Detect which cell encompasses the target text, then output its [X, Y] center coordinate. 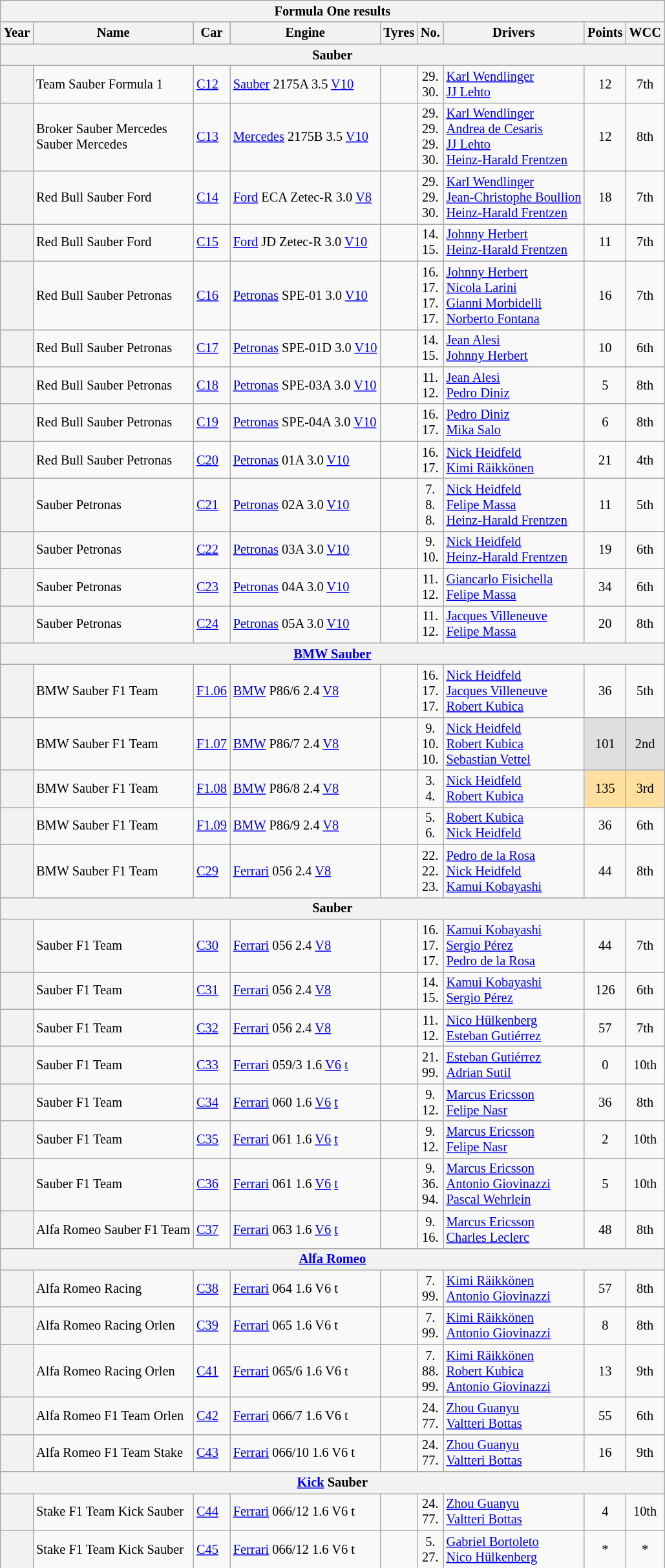
Drivers [514, 33]
20 [605, 624]
Alfa Romeo F1 Team Stake [113, 1453]
Formula One results [332, 11]
Karl Wendlinger JJ Lehto [514, 84]
Robert Kubica Nick Heidfeld [514, 826]
BMW P86/9 2.4 V8 [305, 826]
F1.07 [212, 744]
F1.06 [212, 691]
55 [605, 1416]
C21 [212, 505]
C31 [212, 990]
Tyres [399, 33]
Petronas 04A 3.0 V10 [305, 587]
4th [645, 460]
9.16. [430, 1229]
C17 [212, 348]
Team Sauber Formula 1 [113, 84]
No. [430, 33]
Ferrari 063 1.6 V6 t [305, 1229]
Ferrari 064 1.6 V6 t [305, 1288]
C15 [212, 242]
BMW P86/6 2.4 V8 [305, 691]
Petronas SPE-04A 3.0 V10 [305, 423]
C33 [212, 1065]
Marcus Ericsson Antonio Giovinazzi Pascal Wehrlein [514, 1184]
C42 [212, 1416]
Nico Hülkenberg Esteban Gutiérrez [514, 1028]
16.17.17.17. [430, 295]
C12 [212, 84]
C35 [212, 1140]
Points [605, 33]
Broker Sauber Mercedes Sauber Mercedes [113, 137]
Jacques Villeneuve Felipe Massa [514, 624]
Ferrari 060 1.6 V6 t [305, 1102]
3rd [645, 789]
Ferrari 066/7 1.6 V6 t [305, 1416]
4 [605, 1512]
Nick Heidfeld Heinz-Harald Frentzen [514, 550]
C14 [212, 198]
Pedro Diniz Mika Salo [514, 423]
6 [605, 423]
2nd [645, 744]
C24 [212, 624]
C19 [212, 423]
29.29.29.30. [430, 137]
5.27. [430, 1549]
7.8.8. [430, 505]
7.88.99. [430, 1371]
21.99. [430, 1065]
29.29.30. [430, 198]
Johnny Herbert Nicola Larini Gianni Morbidelli Norberto Fontana [514, 295]
Kimi Räikkönen Robert Kubica Antonio Giovinazzi [514, 1371]
Petronas 03A 3.0 V10 [305, 550]
F1.08 [212, 789]
13 [605, 1371]
2 [605, 1140]
Ford ECA Zetec-R 3.0 V8 [305, 198]
22.22.23. [430, 871]
WCC [645, 33]
C39 [212, 1326]
C30 [212, 945]
Johnny Herbert Heinz-Harald Frentzen [514, 242]
Karl Wendlinger Andrea de Cesaris JJ Lehto Heinz-Harald Frentzen [514, 137]
Petronas 01A 3.0 V10 [305, 460]
21 [605, 460]
Pedro de la Rosa Nick Heidfeld Kamui Kobayashi [514, 871]
Nick Heidfeld Robert Kubica [514, 789]
C22 [212, 550]
Jean Alesi Johnny Herbert [514, 348]
C29 [212, 871]
Nick Heidfeld Jacques Villeneuve Robert Kubica [514, 691]
Jean Alesi Pedro Diniz [514, 385]
Petronas SPE-01 3.0 V10 [305, 295]
C44 [212, 1512]
Gabriel Bortoleto Nico Hülkenberg [514, 1549]
C37 [212, 1229]
C23 [212, 587]
BMW P86/7 2.4 V8 [305, 744]
Alfa Romeo [332, 1259]
Nick Heidfeld Felipe Massa Heinz-Harald Frentzen [514, 505]
Car [212, 33]
F1.09 [212, 826]
C34 [212, 1102]
C20 [212, 460]
Ferrari 059/3 1.6 V6 t [305, 1065]
Ferrari 065/6 1.6 V6 t [305, 1371]
Karl Wendlinger Jean-Christophe Boullion Heinz-Harald Frentzen [514, 198]
Year [17, 33]
Marcus Ericsson Charles Leclerc [514, 1229]
9.36.94. [430, 1184]
Nick Heidfeld Kimi Räikkönen [514, 460]
Petronas 05A 3.0 V10 [305, 624]
Kamui Kobayashi Sergio Pérez Pedro de la Rosa [514, 945]
Kamui Kobayashi Sergio Pérez [514, 990]
0 [605, 1065]
C45 [212, 1549]
101 [605, 744]
Petronas 02A 3.0 V10 [305, 505]
Alfa Romeo F1 Team Orlen [113, 1416]
29.30. [430, 84]
C43 [212, 1453]
C16 [212, 295]
Mercedes 2175B 3.5 V10 [305, 137]
BMW Sauber [332, 654]
5.6. [430, 826]
BMW P86/8 2.4 V8 [305, 789]
48 [605, 1229]
Name [113, 33]
3.4. [430, 789]
Alfa Romeo Sauber F1 Team [113, 1229]
34 [605, 587]
C36 [212, 1184]
C32 [212, 1028]
Giancarlo Fisichella Felipe Massa [514, 587]
9.10. [430, 550]
Esteban Gutiérrez Adrian Sutil [514, 1065]
8 [605, 1326]
Ford JD Zetec-R 3.0 V10 [305, 242]
Kick Sauber [332, 1483]
C13 [212, 137]
C38 [212, 1288]
135 [605, 789]
Nick Heidfeld Robert Kubica Sebastian Vettel [514, 744]
Ferrari 066/10 1.6 V6 t [305, 1453]
10 [605, 348]
Petronas SPE-03A 3.0 V10 [305, 385]
19 [605, 550]
Ferrari 065 1.6 V6 t [305, 1326]
C18 [212, 385]
18 [605, 198]
Petronas SPE-01D 3.0 V10 [305, 348]
Alfa Romeo Racing [113, 1288]
Engine [305, 33]
C41 [212, 1371]
Sauber 2175A 3.5 V10 [305, 84]
126 [605, 990]
9.10.10. [430, 744]
